Return the [x, y] coordinate for the center point of the cell that contains the specified text.  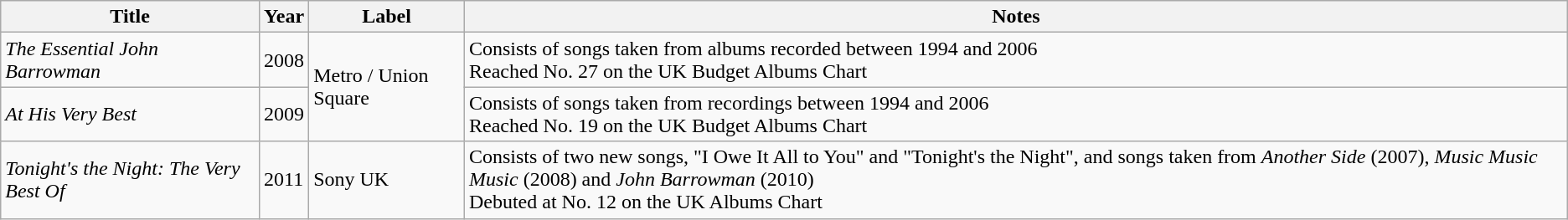
Consists of songs taken from albums recorded between 1994 and 2006Reached No. 27 on the UK Budget Albums Chart [1015, 60]
Consists of songs taken from recordings between 1994 and 2006Reached No. 19 on the UK Budget Albums Chart [1015, 114]
The Essential John Barrowman [131, 60]
2011 [285, 180]
2009 [285, 114]
Notes [1015, 17]
Metro / Union Square [387, 87]
2008 [285, 60]
Sony UK [387, 180]
Tonight's the Night: The Very Best Of [131, 180]
Title [131, 17]
At His Very Best [131, 114]
Label [387, 17]
Year [285, 17]
